For the text-containing cell, return its midpoint in [X, Y] coordinate format. 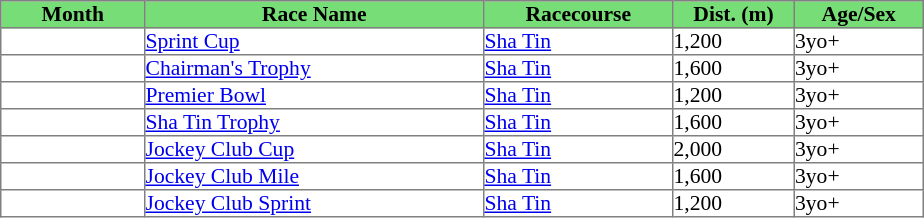
Jockey Club Mile [314, 176]
Jockey Club Cup [314, 150]
2,000 [734, 150]
Dist. (m) [734, 14]
Month [73, 14]
Jockey Club Sprint [314, 204]
Premier Bowl [314, 96]
Age/Sex [858, 14]
Race Name [314, 14]
Sha Tin Trophy [314, 122]
Racecourse [578, 14]
Chairman's Trophy [314, 68]
Sprint Cup [314, 42]
